Capture the cell that displays the provided text and extract its (X, Y) central coordinate. 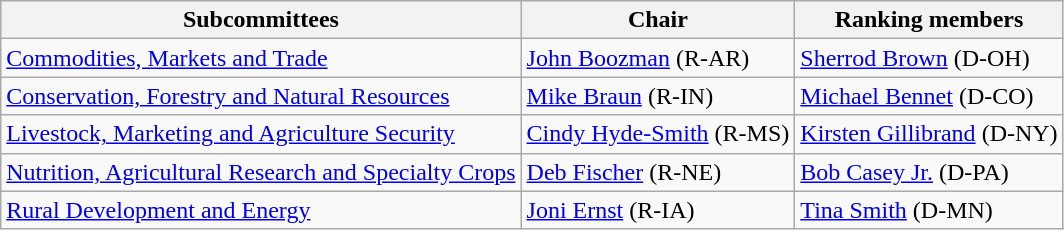
Commodities, Markets and Trade (261, 58)
John Boozman (R-AR) (658, 58)
Conservation, Forestry and Natural Resources (261, 96)
Nutrition, Agricultural Research and Specialty Crops (261, 172)
Mike Braun (R-IN) (658, 96)
Bob Casey Jr. (D-PA) (929, 172)
Subcommittees (261, 20)
Tina Smith (D-MN) (929, 210)
Ranking members (929, 20)
Chair (658, 20)
Sherrod Brown (D-OH) (929, 58)
Joni Ernst (R-IA) (658, 210)
Deb Fischer (R-NE) (658, 172)
Rural Development and Energy (261, 210)
Cindy Hyde-Smith (R-MS) (658, 134)
Michael Bennet (D-CO) (929, 96)
Kirsten Gillibrand (D-NY) (929, 134)
Livestock, Marketing and Agriculture Security (261, 134)
